Return [x, y] of the center of cell containing provided text 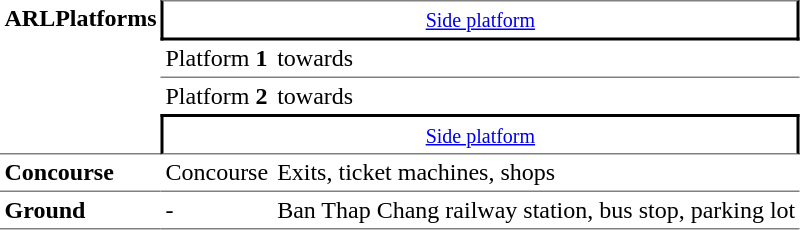
Ban Thap Chang railway station, bus stop, parking lot [536, 211]
ARLPlatforms [80, 77]
Platform 1 [217, 59]
- [217, 211]
Platform 2 [217, 96]
Exits, ticket machines, shops [536, 173]
Ground [80, 211]
